Return [X, Y] of the center of cell containing provided text 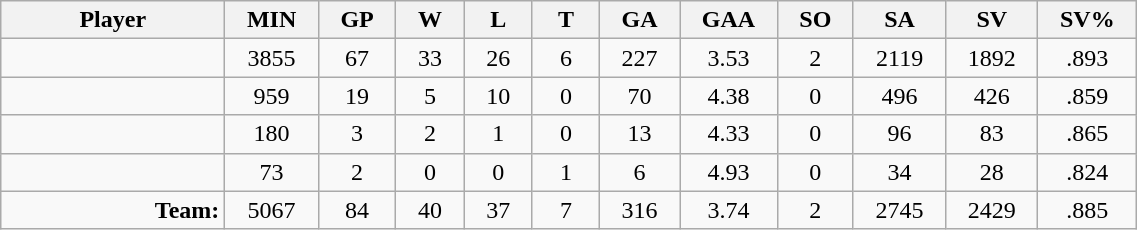
GA [640, 20]
496 [899, 96]
84 [357, 210]
GP [357, 20]
34 [899, 172]
Team: [113, 210]
L [498, 20]
2745 [899, 210]
Player [113, 20]
40 [430, 210]
1892 [992, 58]
10 [498, 96]
70 [640, 96]
.824 [1088, 172]
26 [498, 58]
19 [357, 96]
SA [899, 20]
5067 [272, 210]
28 [992, 172]
7 [566, 210]
33 [430, 58]
83 [992, 134]
MIN [272, 20]
316 [640, 210]
13 [640, 134]
SO [815, 20]
4.33 [729, 134]
3 [357, 134]
180 [272, 134]
426 [992, 96]
4.93 [729, 172]
2429 [992, 210]
959 [272, 96]
T [566, 20]
227 [640, 58]
GAA [729, 20]
3.53 [729, 58]
67 [357, 58]
73 [272, 172]
37 [498, 210]
5 [430, 96]
.893 [1088, 58]
3.74 [729, 210]
W [430, 20]
.885 [1088, 210]
.859 [1088, 96]
SV% [1088, 20]
SV [992, 20]
.865 [1088, 134]
4.38 [729, 96]
2119 [899, 58]
3855 [272, 58]
96 [899, 134]
